Scan for the cell matching the given text and deliver its [x, y] coordinate at center. 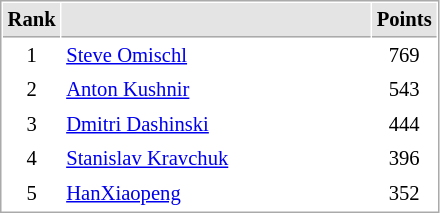
352 [404, 194]
444 [404, 124]
543 [404, 90]
Anton Kushnir [216, 90]
HanXiaopeng [216, 194]
Points [404, 20]
769 [404, 56]
Dmitri Dashinski [216, 124]
5 [32, 194]
Stanislav Kravchuk [216, 158]
Rank [32, 20]
2 [32, 90]
396 [404, 158]
1 [32, 56]
4 [32, 158]
3 [32, 124]
Steve Omischl [216, 56]
